Return [x, y] of the center of cell containing provided text 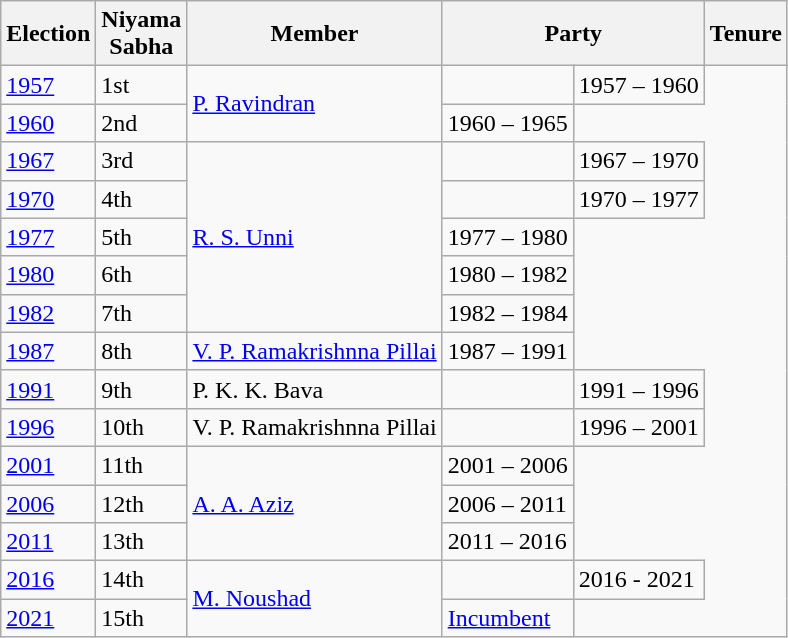
10th [142, 427]
2011 [48, 542]
7th [142, 313]
2016 - 2021 [638, 580]
1991 – 1996 [638, 389]
1977 – 1980 [508, 237]
1957 [48, 85]
2011 – 2016 [508, 542]
2001 – 2006 [508, 465]
1996 [48, 427]
1982 – 1984 [508, 313]
Member [314, 34]
1957 – 1960 [638, 85]
1991 [48, 389]
1980 – 1982 [508, 275]
2001 [48, 465]
Incumbent [508, 618]
6th [142, 275]
11th [142, 465]
2021 [48, 618]
8th [142, 351]
5th [142, 237]
Election [48, 34]
2006 [48, 503]
1977 [48, 237]
1967 – 1970 [638, 161]
2006 – 2011 [508, 503]
15th [142, 618]
Party [573, 34]
2016 [48, 580]
P. Ravindran [314, 104]
1960 – 1965 [508, 123]
Tenure [746, 34]
9th [142, 389]
1970 – 1977 [638, 199]
1996 – 2001 [638, 427]
A. A. Aziz [314, 503]
2nd [142, 123]
1982 [48, 313]
P. K. K. Bava [314, 389]
3rd [142, 161]
1960 [48, 123]
R. S. Unni [314, 237]
M. Noushad [314, 599]
4th [142, 199]
1987 – 1991 [508, 351]
13th [142, 542]
12th [142, 503]
NiyamaSabha [142, 34]
1980 [48, 275]
1967 [48, 161]
14th [142, 580]
1970 [48, 199]
1st [142, 85]
1987 [48, 351]
